Find where the given text appears and provide that cell's center as [x, y] coordinate. 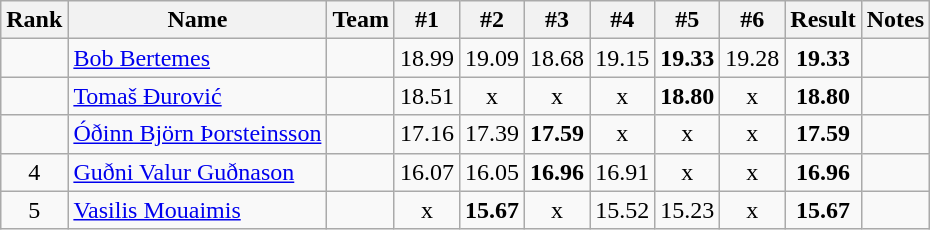
Result [823, 20]
Guðni Valur Guðnason [198, 172]
Name [198, 20]
15.23 [688, 210]
Bob Bertemes [198, 58]
18.68 [558, 58]
15.52 [622, 210]
#3 [558, 20]
Rank [34, 20]
16.91 [622, 172]
#2 [492, 20]
18.99 [426, 58]
Team [361, 20]
Notes [895, 20]
19.09 [492, 58]
#6 [752, 20]
4 [34, 172]
17.16 [426, 134]
16.07 [426, 172]
19.15 [622, 58]
18.51 [426, 96]
16.05 [492, 172]
Tomaš Đurović [198, 96]
#4 [622, 20]
5 [34, 210]
17.39 [492, 134]
19.28 [752, 58]
#5 [688, 20]
Vasilis Mouaimis [198, 210]
#1 [426, 20]
Óðinn Björn Þorsteinsson [198, 134]
